Detect which cell encompasses the target text, then output its (X, Y) center coordinate. 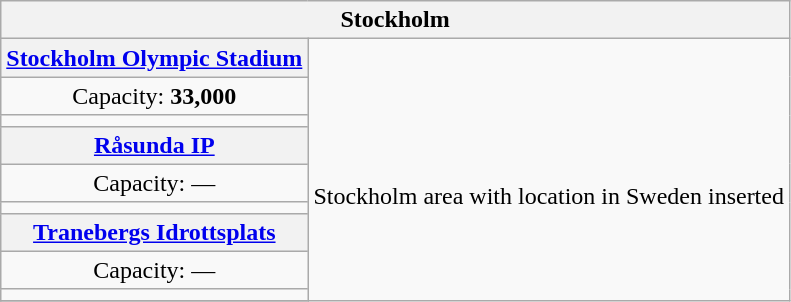
Stockholm area with location in Sweden inserted (549, 170)
Tranebergs Idrottsplats (154, 232)
Stockholm Olympic Stadium (154, 58)
Stockholm (396, 20)
Råsunda IP (154, 145)
Capacity: 33,000 (154, 96)
